Return the [X, Y] coordinate for the center point of the cell that contains the specified text.  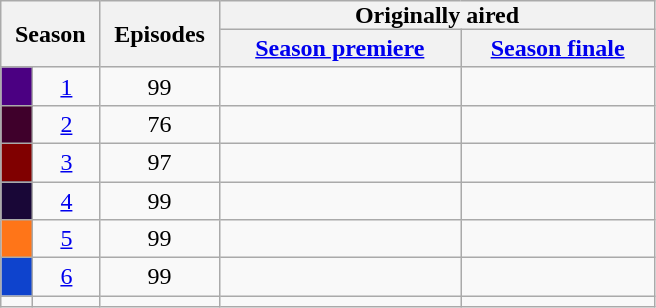
76 [160, 124]
5 [66, 239]
Season finale [557, 48]
2 [66, 124]
1 [66, 86]
Originally aired [437, 15]
3 [66, 162]
4 [66, 201]
6 [66, 277]
Season [50, 34]
Episodes [160, 34]
97 [160, 162]
Season premiere [340, 48]
